Identify which cell holds the provided text, then report its (x, y) central coordinate. 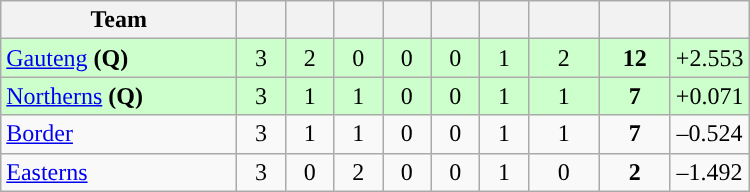
Team (119, 20)
Gauteng (Q) (119, 58)
Northerns (Q) (119, 96)
+2.553 (710, 58)
–0.524 (710, 134)
–1.492 (710, 172)
12 (634, 58)
Easterns (119, 172)
Border (119, 134)
+0.071 (710, 96)
